Locate the cell with the specified text and output its [X, Y] center coordinate. 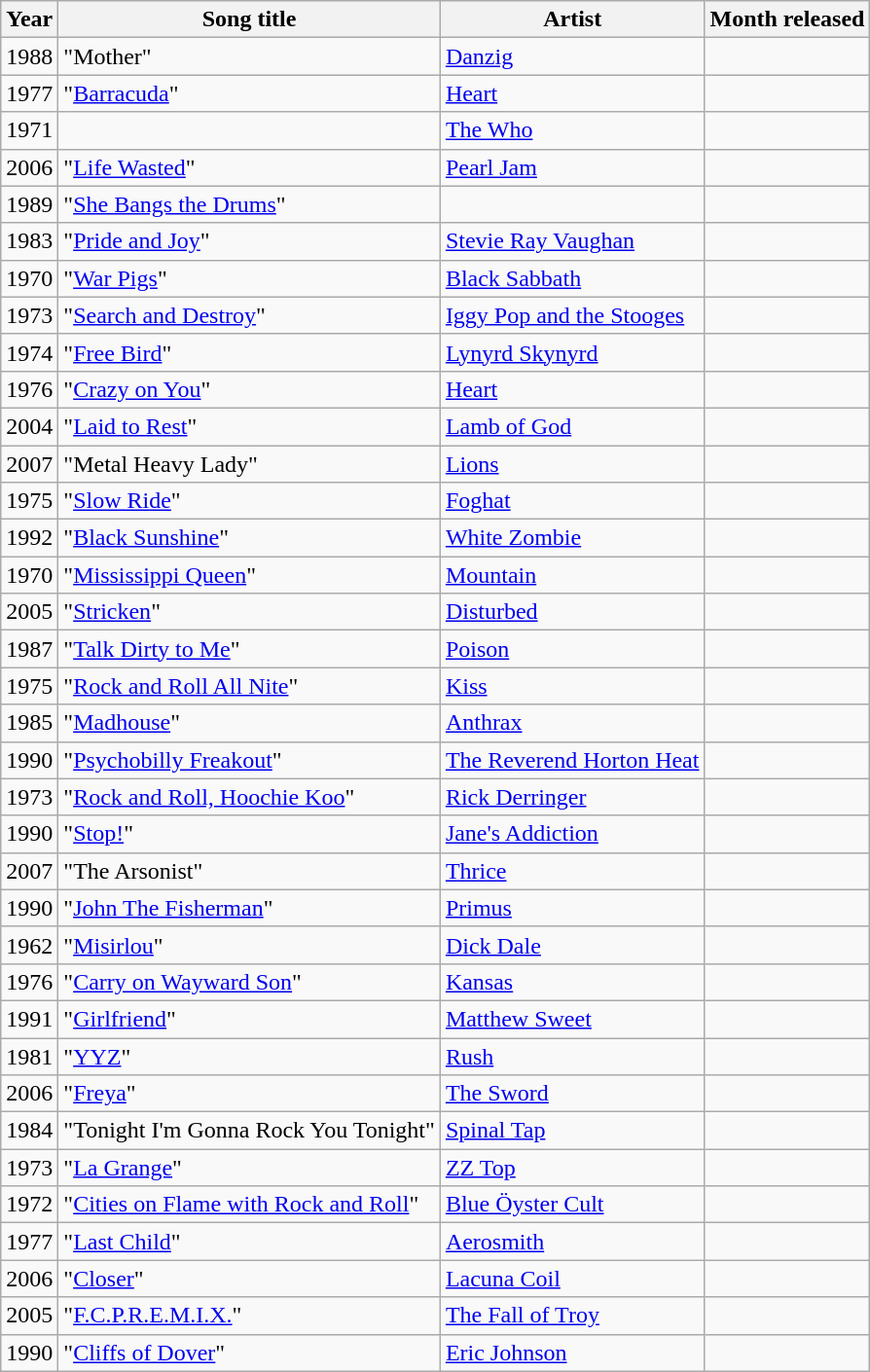
Lynyrd Skynyrd [572, 352]
The Who [572, 130]
Song title [249, 19]
"Closer" [249, 1279]
Aerosmith [572, 1242]
"Life Wasted" [249, 167]
"Black Sunshine" [249, 538]
1983 [29, 241]
"Freya" [249, 1094]
ZZ Top [572, 1168]
"War Pigs" [249, 278]
Rush [572, 1056]
"Search and Destroy" [249, 315]
"The Arsonist" [249, 871]
Matthew Sweet [572, 1019]
Rick Derringer [572, 797]
"Last Child" [249, 1242]
Kiss [572, 686]
1962 [29, 945]
1991 [29, 1019]
"Pride and Joy" [249, 241]
"Laid to Rest" [249, 426]
The Sword [572, 1094]
"YYZ" [249, 1056]
Kansas [572, 982]
Pearl Jam [572, 167]
"Mother" [249, 56]
Anthrax [572, 723]
Dick Dale [572, 945]
1981 [29, 1056]
"F.C.P.R.E.M.I.X." [249, 1316]
Lions [572, 464]
"Rock and Roll All Nite" [249, 686]
1985 [29, 723]
Stevie Ray Vaughan [572, 241]
"Girlfriend" [249, 1019]
1988 [29, 56]
"Cliffs of Dover" [249, 1353]
Thrice [572, 871]
"Cities on Flame with Rock and Roll" [249, 1205]
"Carry on Wayward Son" [249, 982]
"Free Bird" [249, 352]
Lacuna Coil [572, 1279]
Month released [787, 19]
"Metal Heavy Lady" [249, 464]
"Stop!" [249, 834]
1984 [29, 1131]
The Reverend Horton Heat [572, 760]
"Barracuda" [249, 93]
Mountain [572, 575]
Primus [572, 908]
Foghat [572, 501]
1987 [29, 649]
Blue Öyster Cult [572, 1205]
1974 [29, 352]
Artist [572, 19]
"Mississippi Queen" [249, 575]
1971 [29, 130]
"Rock and Roll, Hoochie Koo" [249, 797]
"Talk Dirty to Me" [249, 649]
1972 [29, 1205]
Year [29, 19]
Jane's Addiction [572, 834]
Disturbed [572, 612]
Spinal Tap [572, 1131]
"Tonight I'm Gonna Rock You Tonight" [249, 1131]
Danzig [572, 56]
1989 [29, 204]
"She Bangs the Drums" [249, 204]
"Crazy on You" [249, 389]
1992 [29, 538]
"John The Fisherman" [249, 908]
Poison [572, 649]
"Stricken" [249, 612]
"Psychobilly Freakout" [249, 760]
"Misirlou" [249, 945]
White Zombie [572, 538]
Black Sabbath [572, 278]
"La Grange" [249, 1168]
"Madhouse" [249, 723]
Iggy Pop and the Stooges [572, 315]
The Fall of Troy [572, 1316]
Lamb of God [572, 426]
2004 [29, 426]
"Slow Ride" [249, 501]
Eric Johnson [572, 1353]
